Identify which cell holds the provided text, then report its (x, y) central coordinate. 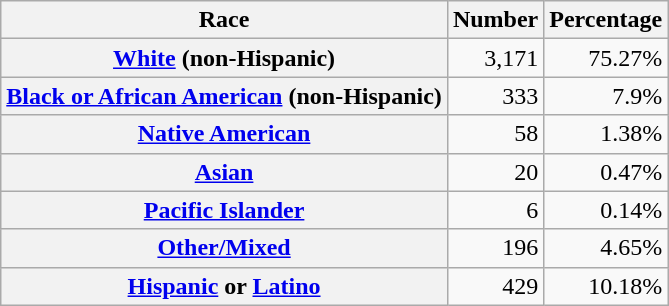
Pacific Islander (224, 210)
4.65% (606, 248)
Black or African American (non-Hispanic) (224, 96)
6 (495, 210)
Number (495, 20)
429 (495, 286)
7.9% (606, 96)
1.38% (606, 134)
Other/Mixed (224, 248)
10.18% (606, 286)
0.14% (606, 210)
3,171 (495, 58)
20 (495, 172)
Race (224, 20)
58 (495, 134)
Percentage (606, 20)
Asian (224, 172)
Hispanic or Latino (224, 286)
Native American (224, 134)
White (non-Hispanic) (224, 58)
0.47% (606, 172)
196 (495, 248)
75.27% (606, 58)
333 (495, 96)
